Capture the cell that displays the provided text and extract its [x, y] central coordinate. 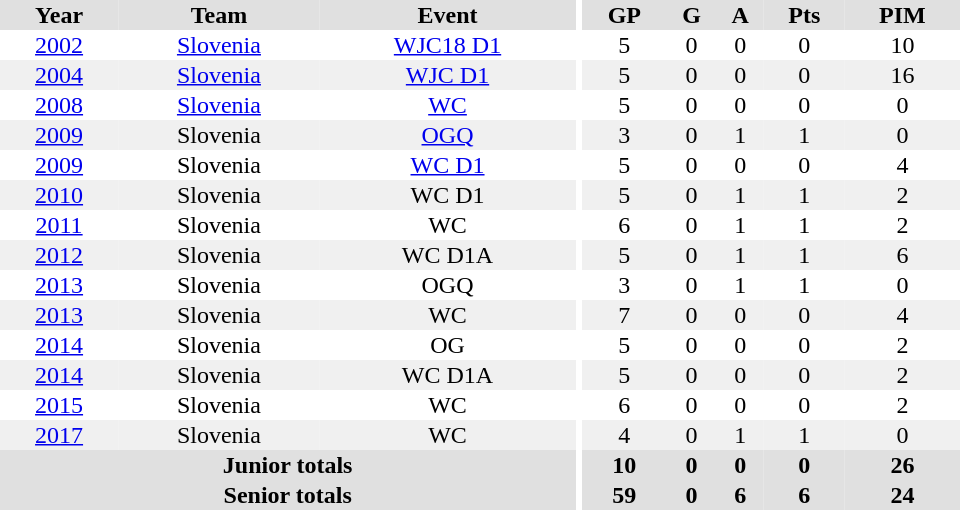
Year [59, 15]
Pts [804, 15]
2011 [59, 225]
2008 [59, 105]
2015 [59, 405]
59 [624, 495]
2004 [59, 75]
16 [902, 75]
OG [448, 345]
PIM [902, 15]
Junior totals [288, 465]
Event [448, 15]
GP [624, 15]
Team [219, 15]
2017 [59, 435]
2012 [59, 255]
2010 [59, 195]
26 [902, 465]
WJC D1 [448, 75]
Senior totals [288, 495]
24 [902, 495]
2002 [59, 45]
WJC18 D1 [448, 45]
7 [624, 315]
A [740, 15]
G [691, 15]
